Scan for the cell matching the given text and deliver its [x, y] coordinate at center. 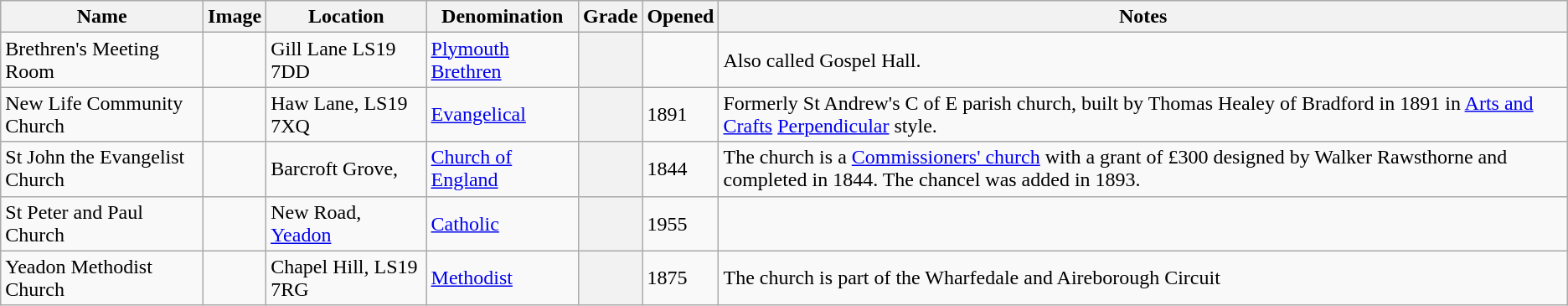
1844 [680, 169]
1955 [680, 223]
Name [102, 17]
New Road, Yeadon [347, 223]
Catholic [503, 223]
Notes [1142, 17]
The church is a Commissioners' church with a grant of £300 designed by Walker Rawsthorne and completed in 1844. The chancel was added in 1893. [1142, 169]
Grade [611, 17]
Plymouth Brethren [503, 60]
Formerly St Andrew's C of E parish church, built by Thomas Healey of Bradford in 1891 in Arts and Crafts Perpendicular style. [1142, 114]
Opened [680, 17]
St Peter and Paul Church [102, 223]
Yeadon Methodist Church [102, 278]
Location [347, 17]
Church of England [503, 169]
Image [235, 17]
1875 [680, 278]
Chapel Hill, LS19 7RG [347, 278]
Evangelical [503, 114]
Barcroft Grove, [347, 169]
The church is part of the Wharfedale and Aireborough Circuit [1142, 278]
1891 [680, 114]
Haw Lane, LS19 7XQ [347, 114]
Brethren's Meeting Room [102, 60]
New Life Community Church [102, 114]
Also called Gospel Hall. [1142, 60]
St John the Evangelist Church [102, 169]
Gill Lane LS19 7DD [347, 60]
Methodist [503, 278]
Denomination [503, 17]
